For the text-containing cell, return its midpoint in (x, y) coordinate format. 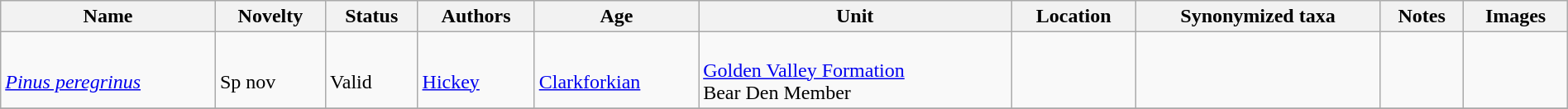
Name (108, 17)
Notes (1422, 17)
Golden Valley FormationBear Den Member (855, 70)
Authors (476, 17)
Unit (855, 17)
Clarkforkian (616, 70)
Status (372, 17)
Synonymized taxa (1259, 17)
Images (1515, 17)
Sp nov (270, 70)
Pinus peregrinus (108, 70)
Novelty (270, 17)
Hickey (476, 70)
Valid (372, 70)
Age (616, 17)
Location (1073, 17)
